From the cell containing the given text, extract its center point as [x, y] coordinate. 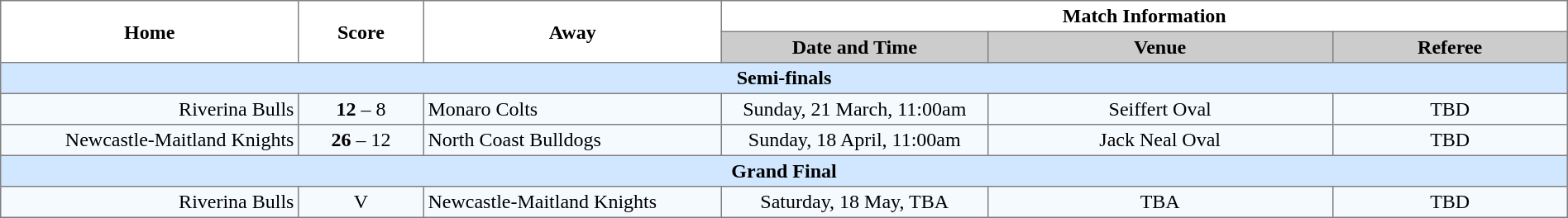
Venue [1159, 47]
North Coast Bulldogs [572, 140]
Away [572, 31]
Score [361, 31]
Jack Neal Oval [1159, 140]
Monaro Colts [572, 109]
Sunday, 21 March, 11:00am [854, 109]
Referee [1450, 47]
Grand Final [784, 171]
Saturday, 18 May, TBA [854, 202]
Semi-finals [784, 78]
Date and Time [854, 47]
Home [150, 31]
12 – 8 [361, 109]
V [361, 202]
Match Information [1145, 17]
TBA [1159, 202]
Sunday, 18 April, 11:00am [854, 140]
26 – 12 [361, 140]
Seiffert Oval [1159, 109]
